Return (x, y) of the center of cell containing provided text 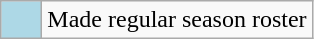
Made regular season roster (177, 20)
